Extract the [x, y] coordinate from the center of the cell holding the provided text.  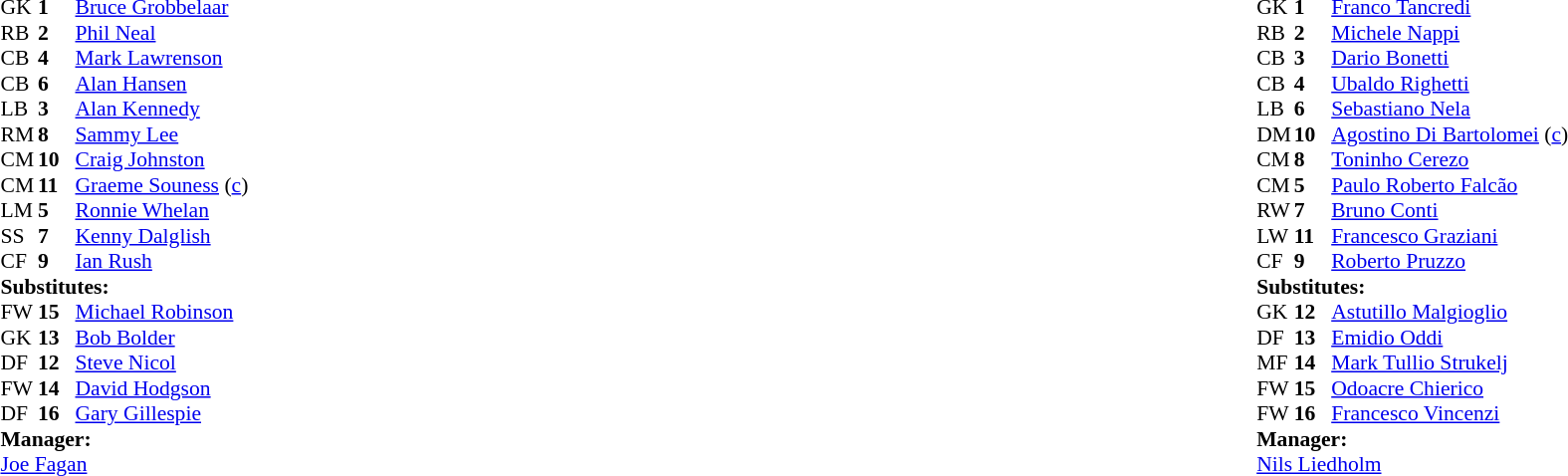
Michael Robinson [162, 312]
David Hodgson [162, 388]
SS [19, 236]
Dario Bonetti [1450, 59]
DM [1275, 134]
Roberto Pruzzo [1450, 262]
Bruno Conti [1450, 210]
Gary Gillespie [162, 413]
Astutillo Malgioglio [1450, 312]
Francesco Graziani [1450, 236]
Craig Johnston [162, 160]
Agostino Di Bartolomei (c) [1450, 134]
Bob Bolder [162, 338]
Sebastiano Nela [1450, 109]
Kenny Dalglish [162, 236]
Steve Nicol [162, 363]
Mark Tullio Strukelj [1450, 363]
Ronnie Whelan [162, 210]
Paulo Roberto Falcão [1450, 185]
Graeme Souness (c) [162, 185]
Mark Lawrenson [162, 59]
RM [19, 134]
Phil Neal [162, 33]
Ian Rush [162, 262]
Ubaldo Righetti [1450, 84]
Emidio Oddi [1450, 338]
MF [1275, 363]
Michele Nappi [1450, 33]
LM [19, 210]
Francesco Vincenzi [1450, 413]
Sammy Lee [162, 134]
Alan Hansen [162, 84]
Odoacre Chierico [1450, 388]
LW [1275, 236]
Alan Kennedy [162, 109]
Toninho Cerezo [1450, 160]
RW [1275, 210]
